From the cell containing the given text, extract its center point as (x, y) coordinate. 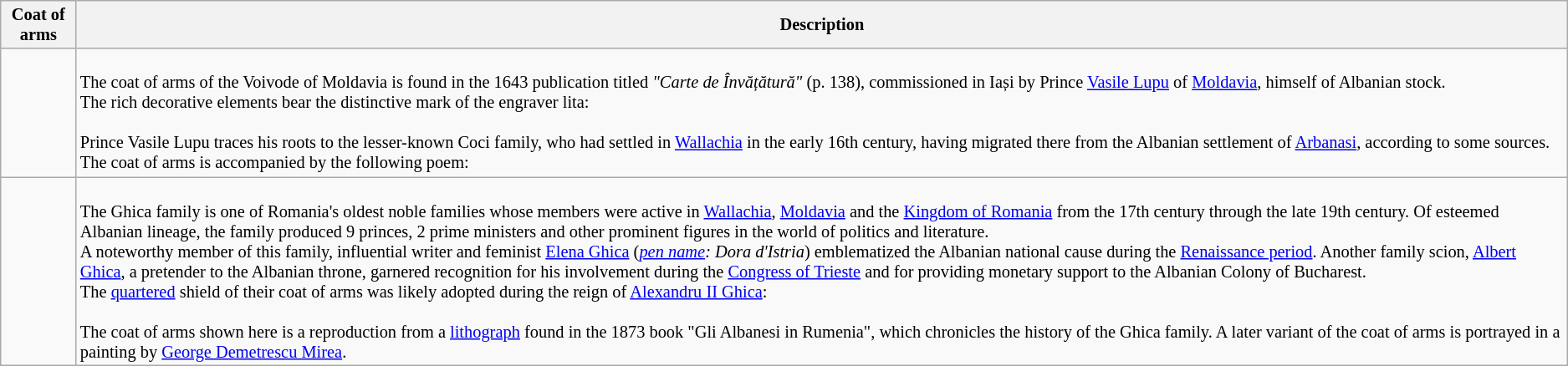
Coat of arms (38, 24)
Description (822, 24)
